For the text-containing cell, return its midpoint in (X, Y) coordinate format. 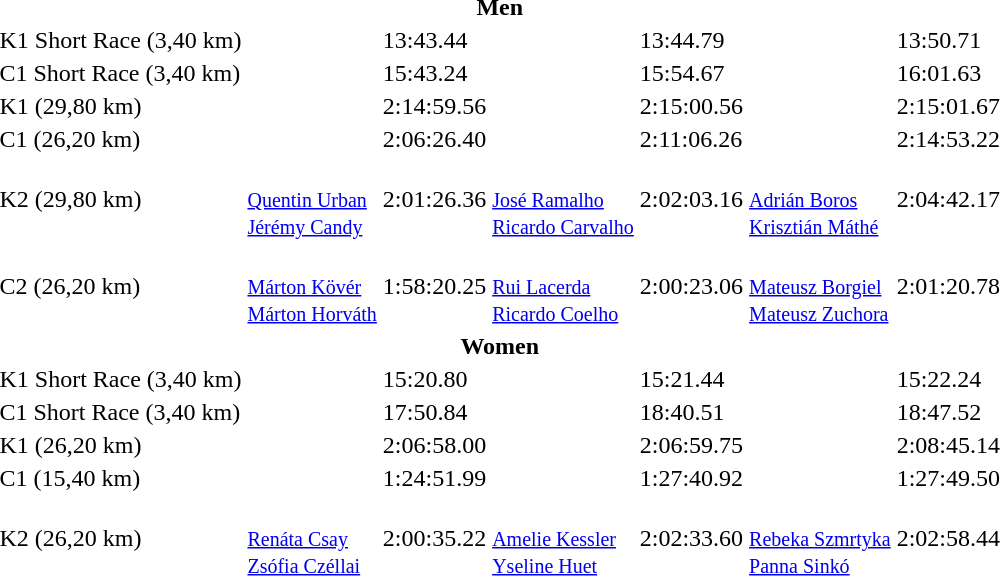
2:11:06.26 (691, 139)
Mateusz BorgielMateusz Zuchora (820, 286)
2:06:26.40 (434, 139)
2:14:59.56 (434, 106)
2:06:59.75 (691, 445)
2:15:00.56 (691, 106)
Adrián BorosKrisztián Máthé (820, 199)
15:43.24 (434, 73)
Quentin UrbanJérémy Candy (312, 199)
1:27:40.92 (691, 478)
15:21.44 (691, 379)
15:20.80 (434, 379)
2:06:58.00 (434, 445)
13:43.44 (434, 40)
Márton KövérMárton Horváth (312, 286)
2:01:26.36 (434, 199)
13:44.79 (691, 40)
2:00:23.06 (691, 286)
1:24:51.99 (434, 478)
2:02:03.16 (691, 199)
15:54.67 (691, 73)
José RamalhoRicardo Carvalho (564, 199)
18:40.51 (691, 412)
1:58:20.25 (434, 286)
Rui LacerdaRicardo Coelho (564, 286)
17:50.84 (434, 412)
